Search for the cell housing the specified text and yield its (x, y) center coordinate. 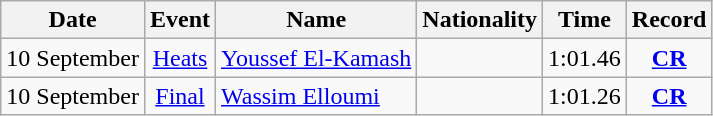
Nationality (480, 20)
1:01.26 (585, 96)
Youssef El-Kamash (316, 58)
Final (180, 96)
Date (73, 20)
Name (316, 20)
Time (585, 20)
Heats (180, 58)
Wassim Elloumi (316, 96)
Event (180, 20)
1:01.46 (585, 58)
Record (669, 20)
